Return the (x, y) coordinate for the center point of the cell that contains the specified text.  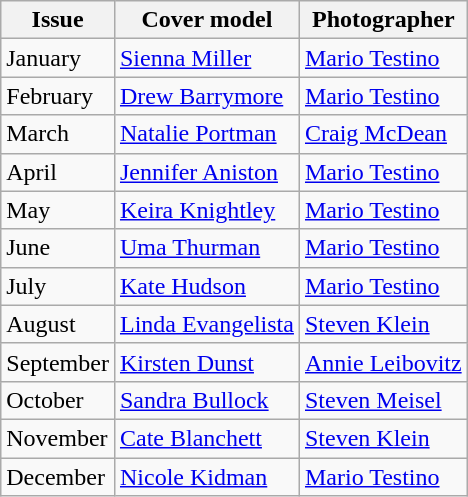
March (58, 134)
Jennifer Aniston (206, 172)
September (58, 362)
Sandra Bullock (206, 400)
June (58, 248)
Drew Barrymore (206, 96)
January (58, 58)
May (58, 210)
Photographer (383, 20)
Uma Thurman (206, 248)
Cate Blanchett (206, 438)
August (58, 324)
July (58, 286)
Kate Hudson (206, 286)
Issue (58, 20)
Natalie Portman (206, 134)
Nicole Kidman (206, 477)
December (58, 477)
October (58, 400)
February (58, 96)
Annie Leibovitz (383, 362)
Cover model (206, 20)
Keira Knightley (206, 210)
April (58, 172)
Sienna Miller (206, 58)
Linda Evangelista (206, 324)
Craig McDean (383, 134)
November (58, 438)
Steven Meisel (383, 400)
Kirsten Dunst (206, 362)
